Find where the given text appears and provide that cell's center as (x, y) coordinate. 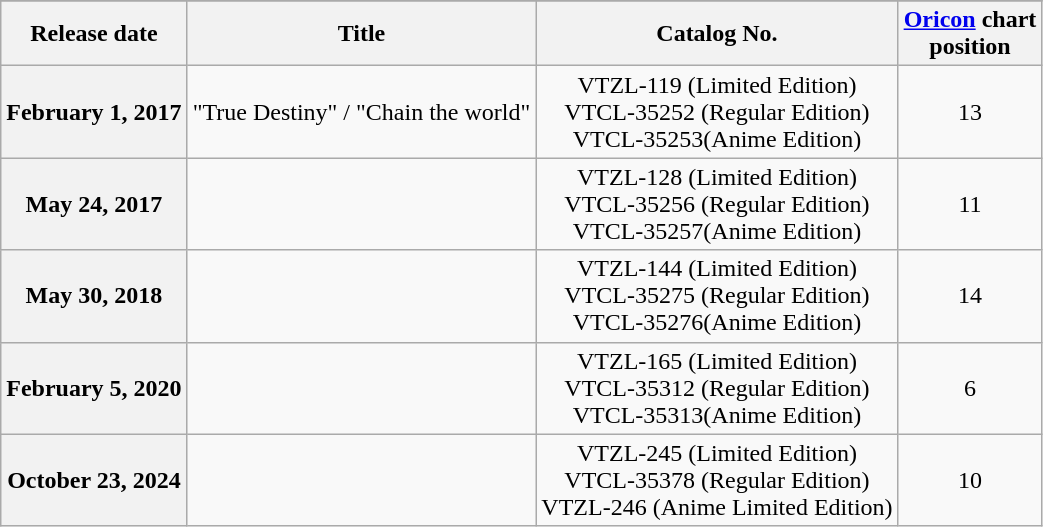
Release date (94, 34)
February 1, 2017 (94, 112)
February 5, 2020 (94, 388)
May 30, 2018 (94, 296)
6 (970, 388)
VTZL-165 (Limited Edition)VTCL-35312 (Regular Edition)VTCL-35313(Anime Edition) (717, 388)
14 (970, 296)
October 23, 2024 (94, 480)
10 (970, 480)
Oricon chart position (970, 34)
Catalog No. (717, 34)
11 (970, 204)
VTZL-119 (Limited Edition)VTCL-35252 (Regular Edition)VTCL-35253(Anime Edition) (717, 112)
May 24, 2017 (94, 204)
13 (970, 112)
"True Destiny" / "Chain the world" (362, 112)
VTZL-245 (Limited Edition)VTCL-35378 (Regular Edition)VTZL-246 (Anime Limited Edition) (717, 480)
VTZL-128 (Limited Edition)VTCL-35256 (Regular Edition)VTCL-35257(Anime Edition) (717, 204)
Title (362, 34)
VTZL-144 (Limited Edition)VTCL-35275 (Regular Edition)VTCL-35276(Anime Edition) (717, 296)
